Capture the cell that displays the provided text and extract its (x, y) central coordinate. 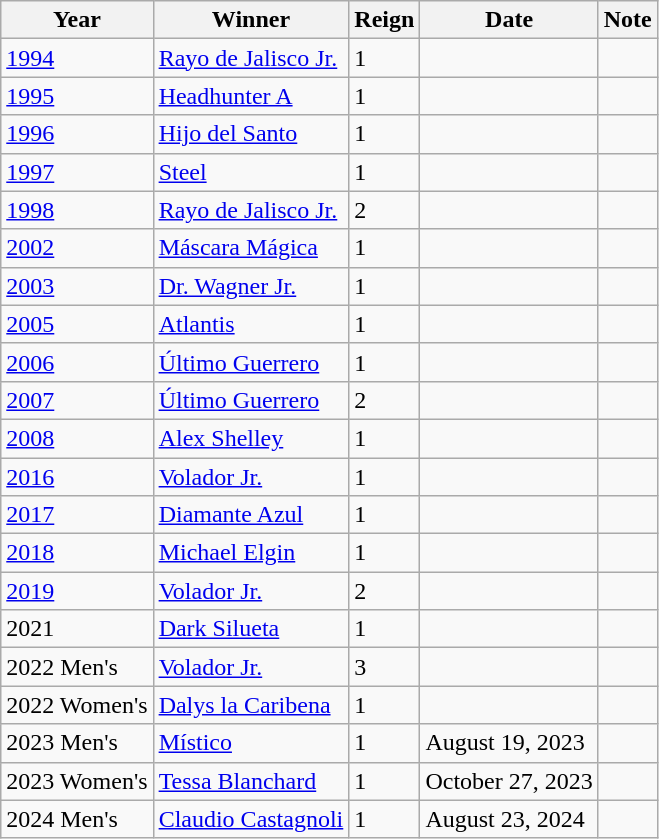
Máscara Mágica (251, 248)
2022 Women's (77, 705)
1995 (77, 96)
2019 (77, 591)
Hijo del Santo (251, 134)
Dalys la Caribena (251, 705)
August 19, 2023 (509, 743)
2005 (77, 324)
2007 (77, 400)
3 (384, 667)
Claudio Castagnoli (251, 819)
2021 (77, 629)
Note (628, 20)
2024 Men's (77, 819)
1997 (77, 172)
2008 (77, 438)
Michael Elgin (251, 553)
Atlantis (251, 324)
October 27, 2023 (509, 781)
August 23, 2024 (509, 819)
Dr. Wagner Jr. (251, 286)
2022 Men's (77, 667)
2023 Men's (77, 743)
Winner (251, 20)
Tessa Blanchard (251, 781)
Alex Shelley (251, 438)
1998 (77, 210)
2002 (77, 248)
Headhunter A (251, 96)
Steel (251, 172)
2018 (77, 553)
Místico (251, 743)
1996 (77, 134)
2016 (77, 477)
2023 Women's (77, 781)
2017 (77, 515)
Reign (384, 20)
1994 (77, 58)
2003 (77, 286)
Year (77, 20)
2006 (77, 362)
Diamante Azul (251, 515)
Date (509, 20)
Dark Silueta (251, 629)
